Detect which cell encompasses the target text, then output its (x, y) center coordinate. 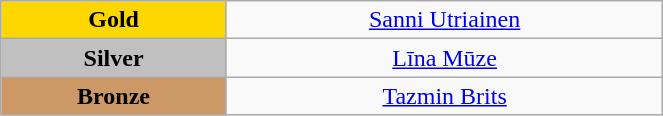
Gold (114, 20)
Silver (114, 58)
Tazmin Brits (444, 96)
Bronze (114, 96)
Līna Mūze (444, 58)
Sanni Utriainen (444, 20)
